Extract the (X, Y) coordinate from the center of the cell holding the provided text.  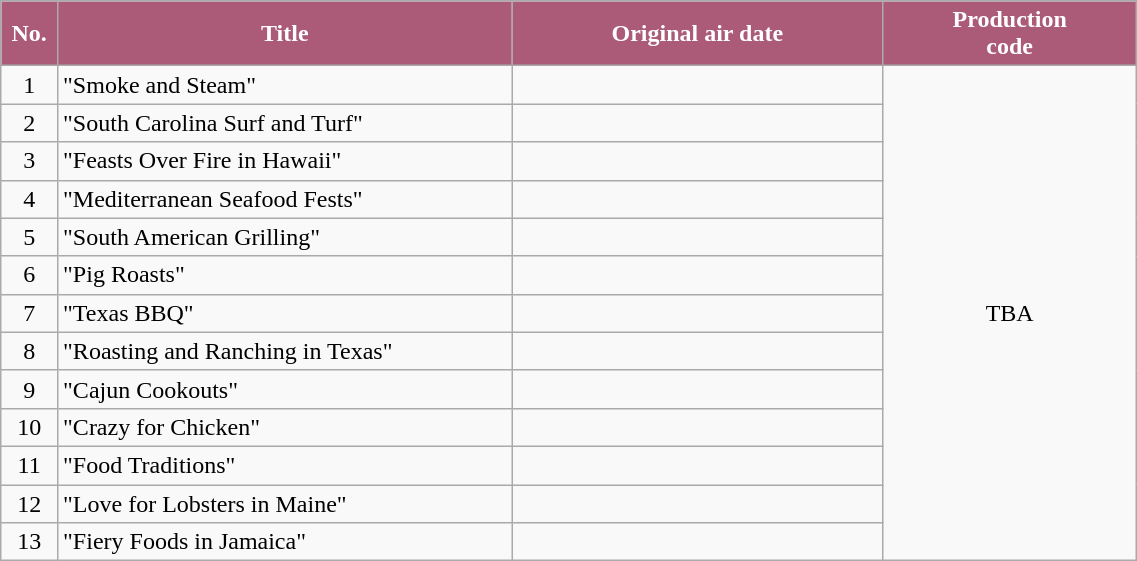
"Cajun Cookouts" (285, 389)
4 (30, 199)
2 (30, 123)
3 (30, 161)
"Love for Lobsters in Maine" (285, 503)
"Mediterranean Seafood Fests" (285, 199)
12 (30, 503)
"Food Traditions" (285, 465)
5 (30, 237)
No. (30, 34)
13 (30, 542)
"South American Grilling" (285, 237)
Productioncode (1010, 34)
10 (30, 427)
Title (285, 34)
"Texas BBQ" (285, 313)
6 (30, 275)
1 (30, 85)
TBA (1010, 314)
"Roasting and Ranching in Texas" (285, 351)
"Crazy for Chicken" (285, 427)
9 (30, 389)
Original air date (698, 34)
8 (30, 351)
11 (30, 465)
"Feasts Over Fire in Hawaii" (285, 161)
"Fiery Foods in Jamaica" (285, 542)
"Pig Roasts" (285, 275)
"South Carolina Surf and Turf" (285, 123)
"Smoke and Steam" (285, 85)
7 (30, 313)
